Locate the cell with the specified text and output its (x, y) center coordinate. 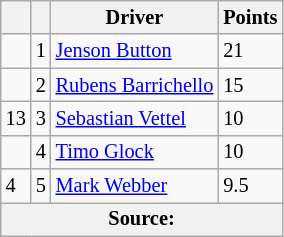
3 (41, 118)
21 (250, 51)
9.5 (250, 186)
1 (41, 51)
Points (250, 17)
Rubens Barrichello (135, 85)
13 (16, 118)
Source: (142, 219)
Jenson Button (135, 51)
2 (41, 85)
Sebastian Vettel (135, 118)
Timo Glock (135, 152)
5 (41, 186)
15 (250, 85)
Driver (135, 17)
Mark Webber (135, 186)
